Search for the cell housing the specified text and yield its (x, y) center coordinate. 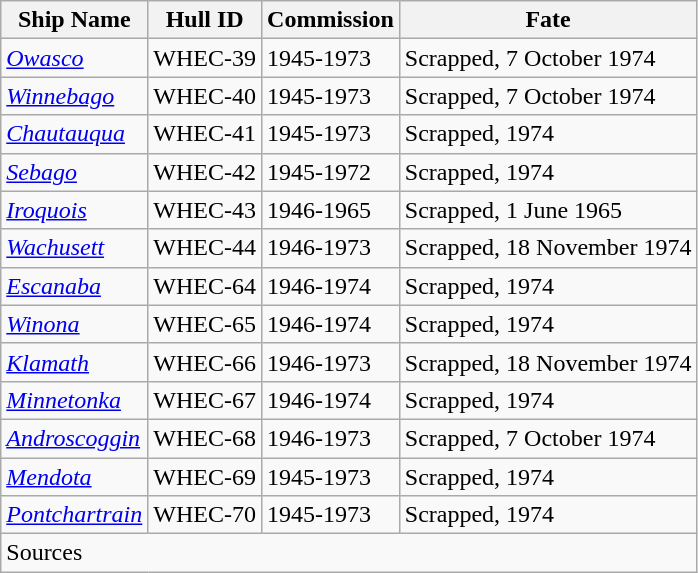
Minnetonka (74, 400)
WHEC-70 (205, 515)
Iroquois (74, 210)
WHEC-40 (205, 96)
WHEC-65 (205, 324)
Sources (349, 553)
Winona (74, 324)
1945-1972 (331, 172)
WHEC-64 (205, 286)
Klamath (74, 362)
Scrapped, 1 June 1965 (548, 210)
WHEC-67 (205, 400)
Pontchartrain (74, 515)
Ship Name (74, 20)
Wachusett (74, 248)
Owasco (74, 58)
1946-1965 (331, 210)
WHEC-42 (205, 172)
WHEC-68 (205, 438)
Mendota (74, 477)
Escanaba (74, 286)
WHEC-43 (205, 210)
WHEC-69 (205, 477)
Commission (331, 20)
WHEC-39 (205, 58)
Winnebago (74, 96)
Hull ID (205, 20)
Fate (548, 20)
Androscoggin (74, 438)
Sebago (74, 172)
WHEC-41 (205, 134)
WHEC-66 (205, 362)
Chautauqua (74, 134)
WHEC-44 (205, 248)
